Provide the [x, y] coordinate of the cell's center where the given text is located.  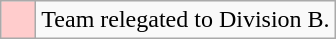
Team relegated to Division B. [186, 20]
